Provide the [X, Y] coordinate of the cell's center where the given text is located.  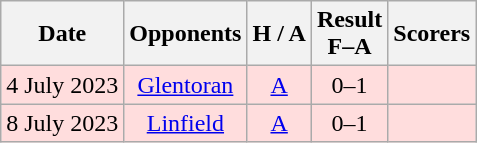
ResultF–A [349, 34]
Date [62, 34]
Linfield [186, 123]
H / A [279, 34]
4 July 2023 [62, 85]
Glentoran [186, 85]
Scorers [432, 34]
8 July 2023 [62, 123]
Opponents [186, 34]
